Pinpoint the cell where the given text exists, returning its (x, y) midpoint coordinate. 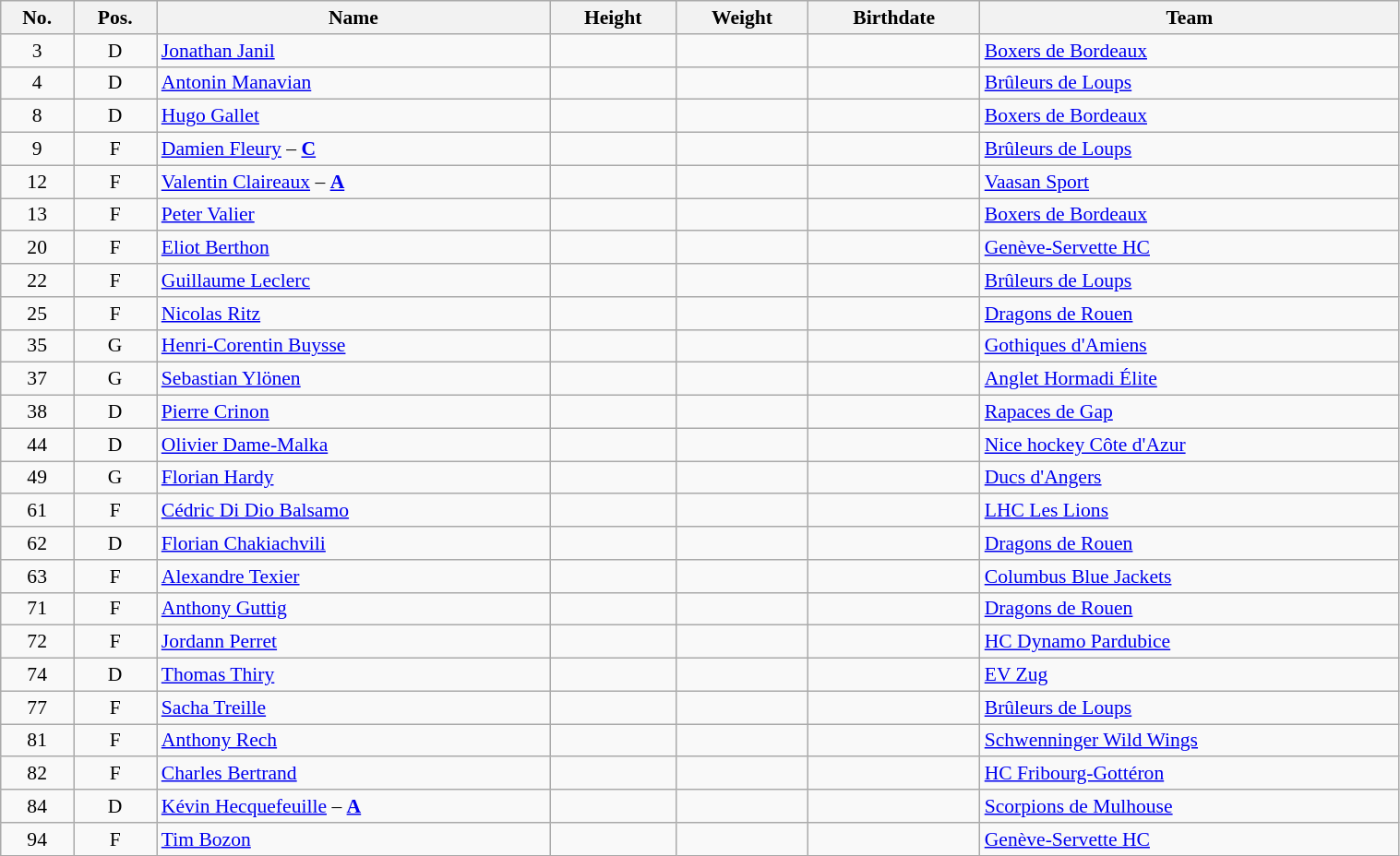
Jordann Perret (353, 642)
Henri-Corentin Buysse (353, 346)
Name (353, 18)
Damien Fleury – C (353, 149)
Alexandre Texier (353, 577)
49 (37, 478)
Anglet Hormadi Élite (1190, 379)
Columbus Blue Jackets (1190, 577)
Tim Bozon (353, 839)
Anthony Guttig (353, 609)
Peter Valier (353, 215)
Sebastian Ylönen (353, 379)
Hugo Gallet (353, 116)
13 (37, 215)
Guillaume Leclerc (353, 280)
9 (37, 149)
44 (37, 445)
77 (37, 707)
94 (37, 839)
25 (37, 314)
Florian Hardy (353, 478)
4 (37, 83)
Team (1190, 18)
37 (37, 379)
Valentin Claireaux – A (353, 182)
3 (37, 51)
Charles Bertrand (353, 774)
Olivier Dame-Malka (353, 445)
LHC Les Lions (1190, 511)
Height (613, 18)
72 (37, 642)
82 (37, 774)
EV Zug (1190, 675)
Scorpions de Mulhouse (1190, 806)
Anthony Rech (353, 741)
74 (37, 675)
Eliot Berthon (353, 248)
Schwenninger Wild Wings (1190, 741)
35 (37, 346)
8 (37, 116)
Nicolas Ritz (353, 314)
Kévin Hecquefeuille – A (353, 806)
Weight (742, 18)
Nice hockey Côte d'Azur (1190, 445)
20 (37, 248)
Pierre Crinon (353, 412)
No. (37, 18)
Ducs d'Angers (1190, 478)
Cédric Di Dio Balsamo (353, 511)
22 (37, 280)
Vaasan Sport (1190, 182)
Thomas Thiry (353, 675)
62 (37, 543)
Birthdate (894, 18)
Antonin Manavian (353, 83)
84 (37, 806)
HC Fribourg-Gottéron (1190, 774)
Gothiques d'Amiens (1190, 346)
Rapaces de Gap (1190, 412)
71 (37, 609)
81 (37, 741)
Pos. (115, 18)
HC Dynamo Pardubice (1190, 642)
Jonathan Janil (353, 51)
12 (37, 182)
Sacha Treille (353, 707)
63 (37, 577)
Florian Chakiachvili (353, 543)
38 (37, 412)
61 (37, 511)
